Find where the given text appears and provide that cell's center as (X, Y) coordinate. 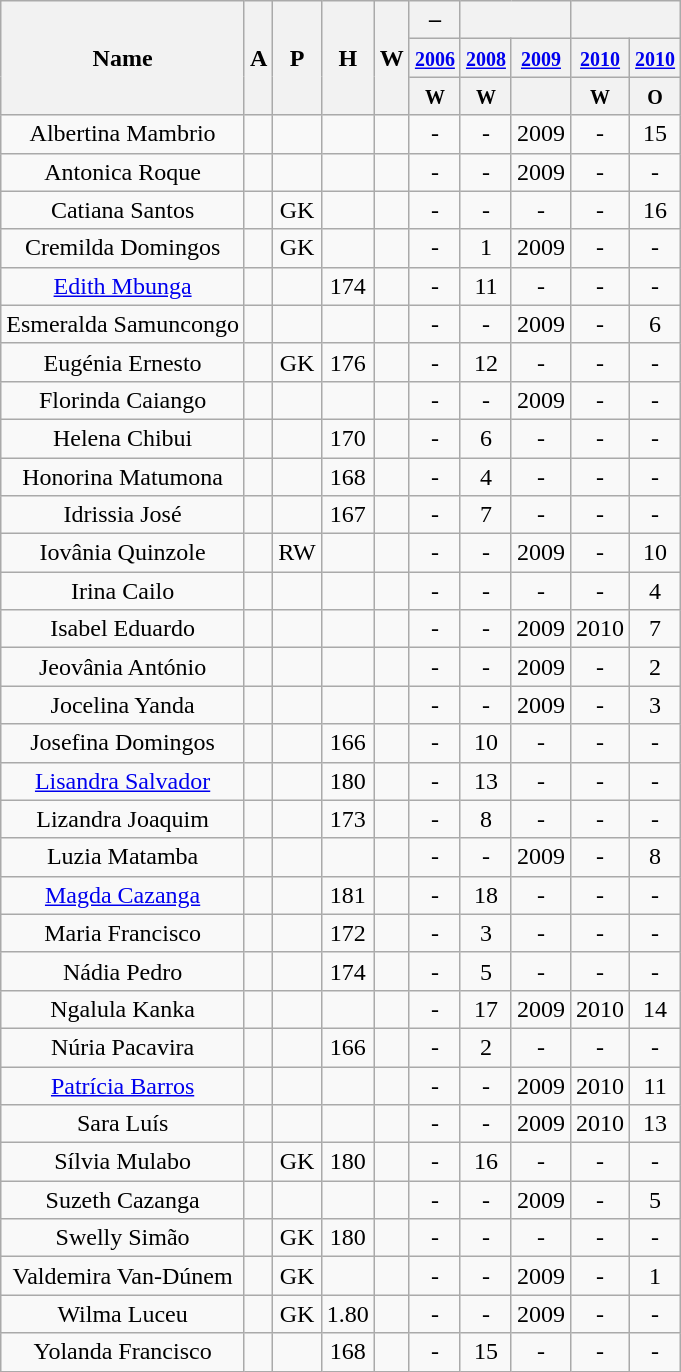
167 (348, 515)
14 (656, 1009)
Iovânia Quinzole (123, 553)
Lizandra Joaquim (123, 819)
Isabel Eduardo (123, 629)
Helena Chibui (123, 438)
Eugénia Ernesto (123, 362)
Nádia Pedro (123, 971)
P (297, 58)
Patrícia Barros (123, 1085)
RW (297, 553)
Esmeralda Samuncongo (123, 324)
Name (123, 58)
Jeovânia António (123, 667)
Valdemira Van-Dúnem (123, 1276)
Cremilda Domingos (123, 248)
A (258, 58)
Yolanda Francisco (123, 1352)
Sara Luís (123, 1124)
Edith Mbunga (123, 286)
Jocelina Yanda (123, 705)
Wilma Luceu (123, 1314)
Idrissia José (123, 515)
Antonica Roque (123, 172)
Luzia Matamba (123, 857)
Maria Francisco (123, 933)
176 (348, 362)
Suzeth Cazanga (123, 1200)
Lisandra Salvador (123, 781)
Ngalula Kanka (123, 1009)
Núria Pacavira (123, 1047)
1.80 (348, 1314)
Catiana Santos (123, 210)
Sílvia Mulabo (123, 1162)
18 (486, 895)
Honorina Matumona (123, 477)
H (348, 58)
Swelly Simão (123, 1238)
Josefina Domingos (123, 743)
173 (348, 819)
170 (348, 438)
– (434, 20)
181 (348, 895)
Albertina Mambrio (123, 134)
2006 (434, 58)
Florinda Caiango (123, 400)
O (656, 96)
172 (348, 933)
12 (486, 362)
2008 (486, 58)
Magda Cazanga (123, 895)
Irina Cailo (123, 591)
17 (486, 1009)
